Determine the [X, Y] coordinate at the center of the cell enclosing the given text.  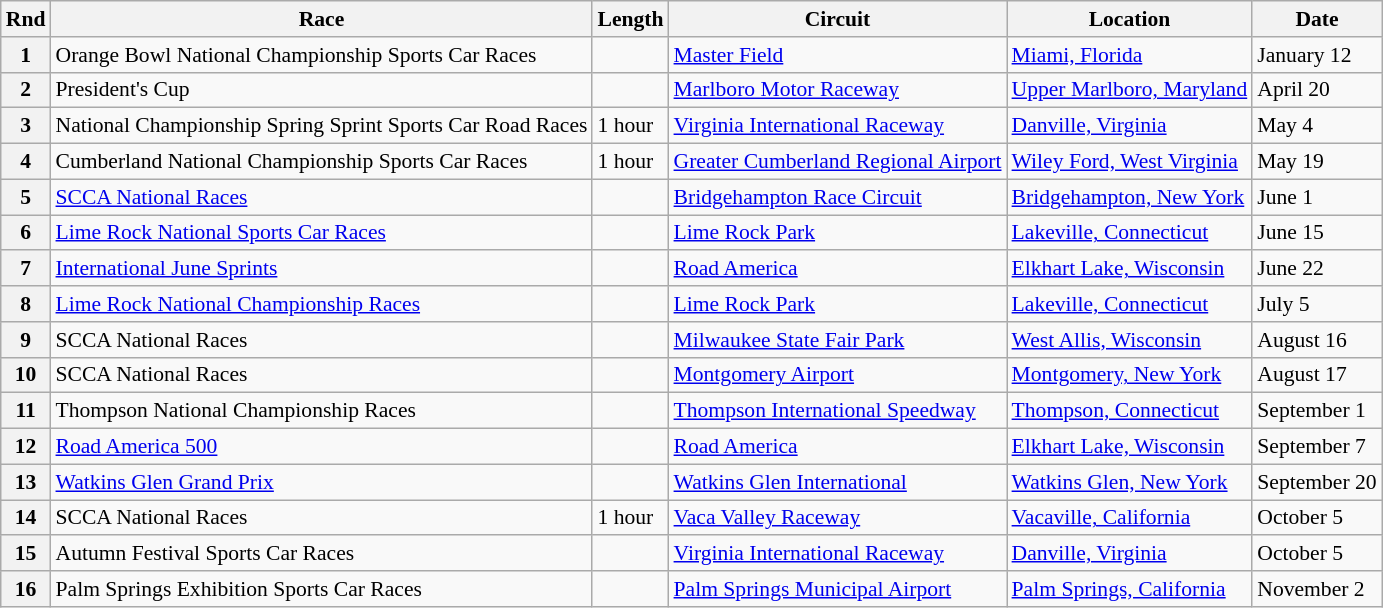
Location [1130, 19]
April 20 [1316, 90]
Bridgehampton Race Circuit [838, 197]
Orange Bowl National Championship Sports Car Races [321, 55]
Upper Marlboro, Maryland [1130, 90]
13 [26, 482]
International June Sprints [321, 269]
Palm Springs Exhibition Sports Car Races [321, 589]
Date [1316, 19]
Circuit [838, 19]
Length [630, 19]
Palm Springs Municipal Airport [838, 589]
Thompson International Speedway [838, 411]
3 [26, 126]
September 1 [1316, 411]
Miami, Florida [1130, 55]
Autumn Festival Sports Car Races [321, 554]
September 20 [1316, 482]
Palm Springs, California [1130, 589]
Bridgehampton, New York [1130, 197]
5 [26, 197]
Watkins Glen International [838, 482]
November 2 [1316, 589]
Road America 500 [321, 447]
June 15 [1316, 233]
6 [26, 233]
10 [26, 375]
September 7 [1316, 447]
Cumberland National Championship Sports Car Races [321, 162]
15 [26, 554]
2 [26, 90]
May 4 [1316, 126]
Lime Rock National Sports Car Races [321, 233]
June 22 [1316, 269]
Lime Rock National Championship Races [321, 304]
16 [26, 589]
Vaca Valley Raceway [838, 518]
Master Field [838, 55]
August 17 [1316, 375]
West Allis, Wisconsin [1130, 340]
12 [26, 447]
July 5 [1316, 304]
August 16 [1316, 340]
Rnd [26, 19]
May 19 [1316, 162]
Wiley Ford, West Virginia [1130, 162]
Watkins Glen, New York [1130, 482]
4 [26, 162]
Race [321, 19]
Montgomery, New York [1130, 375]
9 [26, 340]
14 [26, 518]
Montgomery Airport [838, 375]
Thompson, Connecticut [1130, 411]
Watkins Glen Grand Prix [321, 482]
January 12 [1316, 55]
8 [26, 304]
President's Cup [321, 90]
Marlboro Motor Raceway [838, 90]
11 [26, 411]
7 [26, 269]
Milwaukee State Fair Park [838, 340]
June 1 [1316, 197]
1 [26, 55]
Thompson National Championship Races [321, 411]
Vacaville, California [1130, 518]
National Championship Spring Sprint Sports Car Road Races [321, 126]
Greater Cumberland Regional Airport [838, 162]
